Provide the (x, y) coordinate of the cell's center where the given text is located.  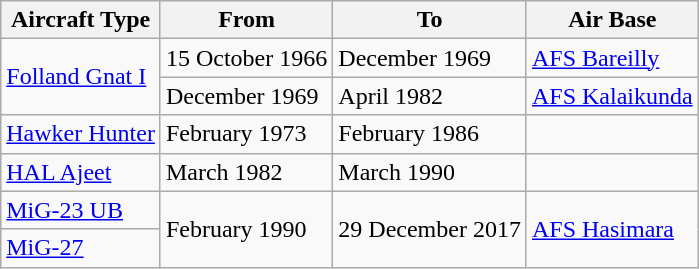
29 December 2017 (430, 229)
MiG-23 UB (81, 210)
April 1982 (430, 96)
Folland Gnat I (81, 77)
Aircraft Type (81, 20)
AFS Hasimara (612, 229)
March 1982 (246, 172)
February 1986 (430, 134)
HAL Ajeet (81, 172)
MiG-27 (81, 248)
February 1990 (246, 229)
To (430, 20)
AFS Bareilly (612, 58)
15 October 1966 (246, 58)
Air Base (612, 20)
From (246, 20)
March 1990 (430, 172)
Hawker Hunter (81, 134)
AFS Kalaikunda (612, 96)
February 1973 (246, 134)
